Search for the cell housing the specified text and yield its [X, Y] center coordinate. 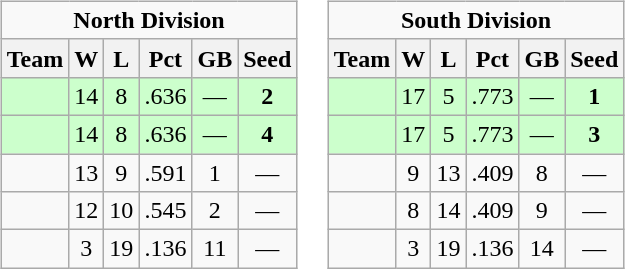
11 [215, 249]
.545 [166, 211]
.591 [166, 173]
12 [86, 211]
4 [268, 134]
North Division [149, 20]
South Division [476, 20]
10 [122, 211]
